Search for the cell housing the specified text and yield its [x, y] center coordinate. 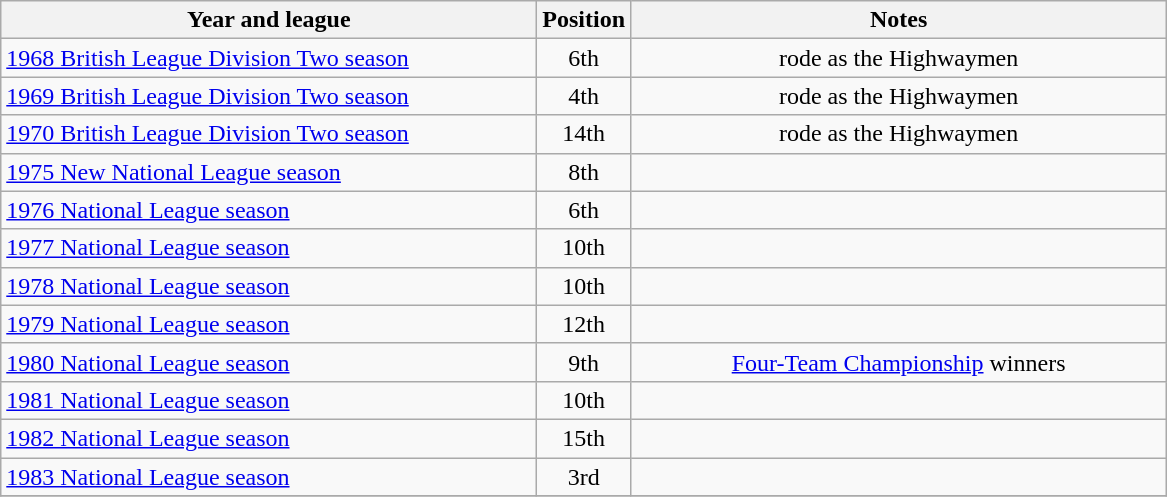
Four-Team Championship winners [899, 362]
1979 National League season [269, 324]
1975 New National League season [269, 172]
Position [584, 20]
12th [584, 324]
Year and league [269, 20]
1978 National League season [269, 286]
1980 National League season [269, 362]
14th [584, 134]
15th [584, 438]
1981 National League season [269, 400]
1982 National League season [269, 438]
1976 National League season [269, 210]
3rd [584, 477]
1983 National League season [269, 477]
9th [584, 362]
1969 British League Division Two season [269, 96]
1977 National League season [269, 248]
1968 British League Division Two season [269, 58]
1970 British League Division Two season [269, 134]
4th [584, 96]
Notes [899, 20]
8th [584, 172]
